For the text-containing cell, return its midpoint in [X, Y] coordinate format. 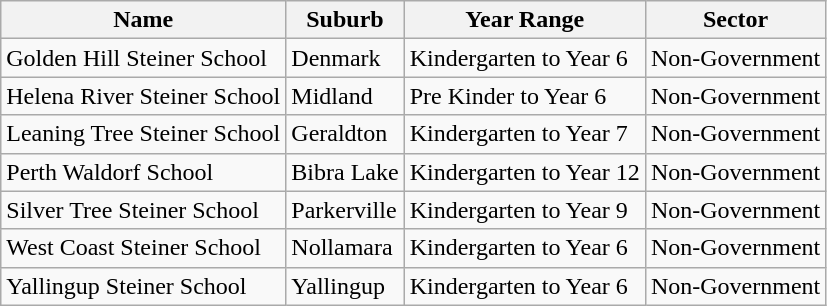
Kindergarten to Year 12 [524, 172]
Pre Kinder to Year 6 [524, 96]
Kindergarten to Year 9 [524, 210]
Golden Hill Steiner School [144, 58]
Midland [345, 96]
Silver Tree Steiner School [144, 210]
Year Range [524, 20]
Leaning Tree Steiner School [144, 134]
Denmark [345, 58]
Kindergarten to Year 7 [524, 134]
Sector [735, 20]
Geraldton [345, 134]
Helena River Steiner School [144, 96]
Perth Waldorf School [144, 172]
Yallingup [345, 286]
Name [144, 20]
Parkerville [345, 210]
Nollamara [345, 248]
Yallingup Steiner School [144, 286]
Suburb [345, 20]
West Coast Steiner School [144, 248]
Bibra Lake [345, 172]
